Detect which cell encompasses the target text, then output its (x, y) center coordinate. 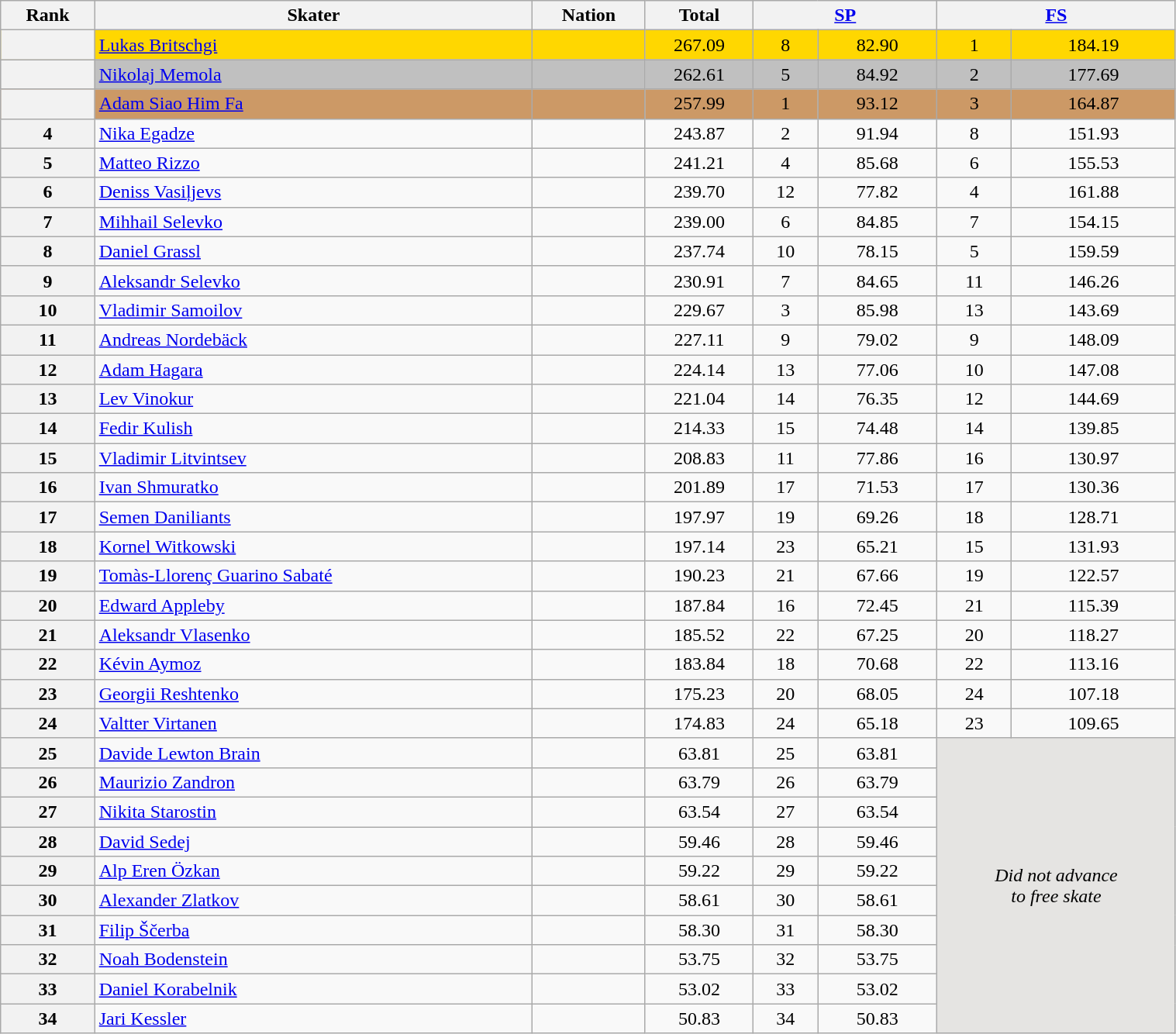
Lev Vinokur (313, 399)
77.86 (878, 458)
Jari Kessler (313, 1018)
Davide Lewton Brain (313, 753)
185.52 (699, 635)
84.85 (878, 222)
Fedir Kulish (313, 429)
154.15 (1093, 222)
78.15 (878, 251)
84.92 (878, 74)
239.70 (699, 192)
Noah Bodenstein (313, 960)
144.69 (1093, 399)
77.82 (878, 192)
Georgii Reshtenko (313, 694)
113.16 (1093, 664)
Andreas Nordebäck (313, 339)
227.11 (699, 339)
Edward Appleby (313, 605)
130.36 (1093, 488)
201.89 (699, 488)
146.26 (1093, 281)
72.45 (878, 605)
71.53 (878, 488)
Rank (48, 16)
257.99 (699, 104)
183.84 (699, 664)
Adam Hagara (313, 370)
Alp Eren Özkan (313, 871)
187.84 (699, 605)
Skater (313, 16)
Valtter Virtanen (313, 723)
Ivan Shmuratko (313, 488)
Kévin Aymoz (313, 664)
Tomàs-Llorenç Guarino Sabaté (313, 576)
229.67 (699, 310)
161.88 (1093, 192)
Vladimir Samoilov (313, 310)
267.09 (699, 45)
107.18 (1093, 694)
69.26 (878, 517)
164.87 (1093, 104)
67.25 (878, 635)
115.39 (1093, 605)
241.21 (699, 163)
151.93 (1093, 133)
159.59 (1093, 251)
Vladimir Litvintsev (313, 458)
221.04 (699, 399)
122.57 (1093, 576)
Nika Egadze (313, 133)
197.97 (699, 517)
143.69 (1093, 310)
155.53 (1093, 163)
224.14 (699, 370)
85.98 (878, 310)
67.66 (878, 576)
109.65 (1093, 723)
65.21 (878, 546)
82.90 (878, 45)
174.83 (699, 723)
130.97 (1093, 458)
SP (845, 16)
208.83 (699, 458)
Mihhail Selevko (313, 222)
184.19 (1093, 45)
Did not advanceto free skate (1056, 885)
230.91 (699, 281)
214.33 (699, 429)
Daniel Korabelnik (313, 989)
175.23 (699, 694)
Filip Ščerba (313, 930)
Daniel Grassl (313, 251)
237.74 (699, 251)
Nation (589, 16)
David Sedej (313, 841)
Matteo Rizzo (313, 163)
91.94 (878, 133)
190.23 (699, 576)
128.71 (1093, 517)
Kornel Witkowski (313, 546)
65.18 (878, 723)
262.61 (699, 74)
118.27 (1093, 635)
131.93 (1093, 546)
Total (699, 16)
74.48 (878, 429)
Nikolaj Memola (313, 74)
147.08 (1093, 370)
148.09 (1093, 339)
Adam Siao Him Fa (313, 104)
68.05 (878, 694)
77.06 (878, 370)
139.85 (1093, 429)
85.68 (878, 163)
Aleksandr Vlasenko (313, 635)
Lukas Britschgi (313, 45)
243.87 (699, 133)
Deniss Vasiļjevs (313, 192)
197.14 (699, 546)
177.69 (1093, 74)
239.00 (699, 222)
Aleksandr Selevko (313, 281)
76.35 (878, 399)
70.68 (878, 664)
Nikita Starostin (313, 812)
Semen Daniliants (313, 517)
93.12 (878, 104)
79.02 (878, 339)
Maurizio Zandron (313, 782)
Alexander Zlatkov (313, 901)
84.65 (878, 281)
FS (1056, 16)
